Return the [X, Y] coordinate for the center point of the cell that contains the specified text.  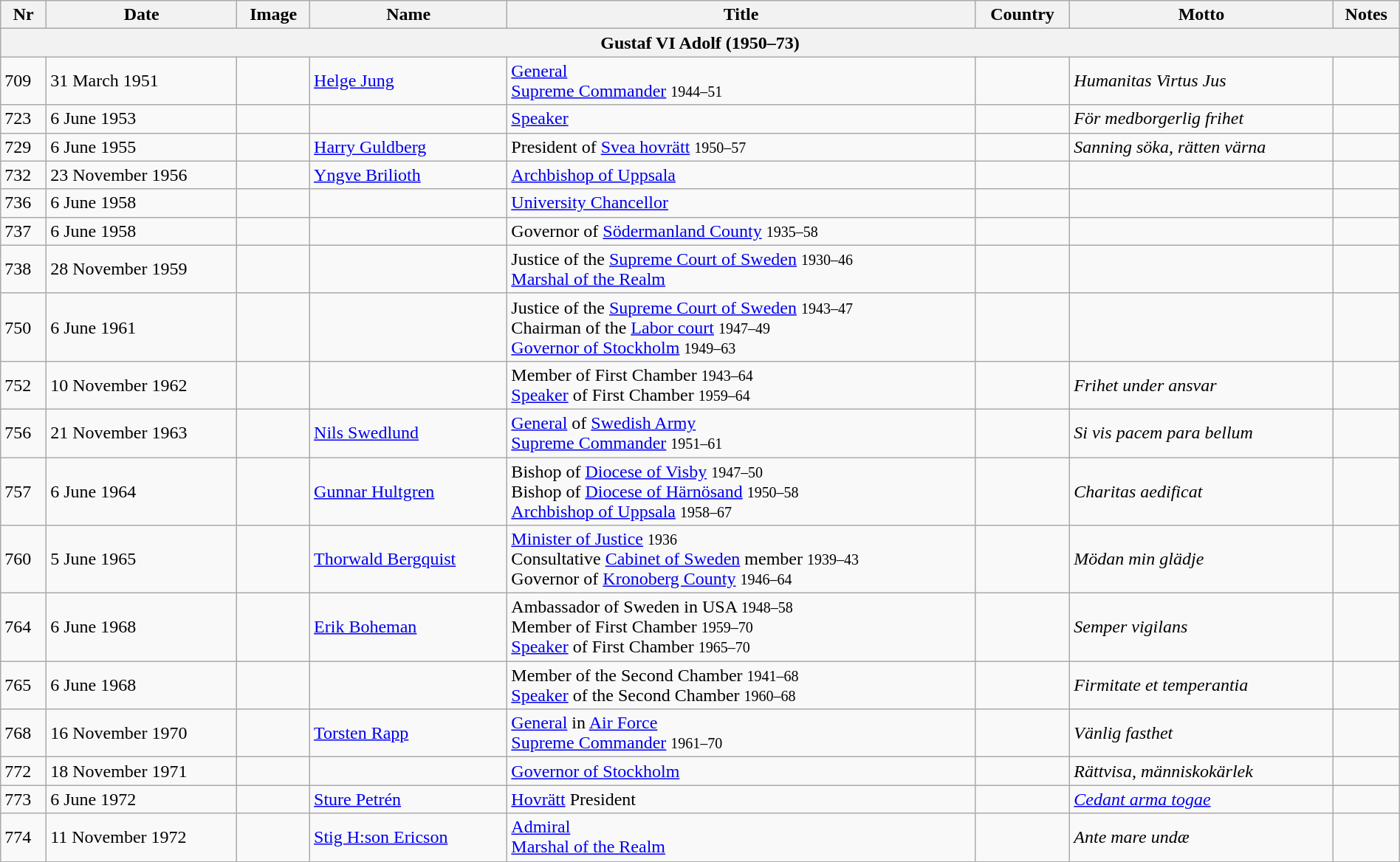
Nils Swedlund [409, 432]
760 [24, 559]
Yngve Brilioth [409, 175]
Justice of the Supreme Court of Sweden 1930–46Marshal of the Realm [741, 269]
Ante mare undæ [1201, 837]
Image [273, 15]
28 November 1959 [142, 269]
Sanning söka, rätten värna [1201, 147]
6 June 1953 [142, 119]
10 November 1962 [142, 385]
President of Svea hovrätt 1950–57 [741, 147]
Archbishop of Uppsala [741, 175]
Charitas aedificat [1201, 492]
Date [142, 15]
Si vis pacem para bellum [1201, 432]
737 [24, 231]
752 [24, 385]
Motto [1201, 15]
För medborgerlig frihet [1201, 119]
General Supreme Commander 1944–51 [741, 81]
Rättvisa, människokärlek [1201, 771]
6 June 1972 [142, 799]
709 [24, 81]
Thorwald Bergquist [409, 559]
General of Swedish ArmySupreme Commander 1951–61 [741, 432]
Cedant arma togae [1201, 799]
Helge Jung [409, 81]
Country [1022, 15]
732 [24, 175]
Sture Petrén [409, 799]
11 November 1972 [142, 837]
Bishop of Diocese of Visby 1947–50Bishop of Diocese of Härnösand 1950–58Archbishop of Uppsala 1958–67 [741, 492]
Nr [24, 15]
Name [409, 15]
772 [24, 771]
Frihet under ansvar [1201, 385]
Ambassador of Sweden in USA 1948–58Member of First Chamber 1959–70Speaker of First Chamber 1965–70 [741, 627]
6 June 1955 [142, 147]
University Chancellor [741, 203]
729 [24, 147]
Erik Boheman [409, 627]
AdmiralMarshal of the Realm [741, 837]
Mödan min glädje [1201, 559]
Minister of Justice 1936Consultative Cabinet of Sweden member 1939–43 Governor of Kronoberg County 1946–64 [741, 559]
Justice of the Supreme Court of Sweden 1943–47Chairman of the Labor court 1947–49Governor of Stockholm 1949–63 [741, 327]
750 [24, 327]
736 [24, 203]
Stig H:son Ericson [409, 837]
16 November 1970 [142, 734]
Humanitas Virtus Jus [1201, 81]
Semper vigilans [1201, 627]
757 [24, 492]
6 June 1961 [142, 327]
756 [24, 432]
General in Air ForceSupreme Commander 1961–70 [741, 734]
Hovrätt President [741, 799]
Member of the Second Chamber 1941–68Speaker of the Second Chamber 1960–68 [741, 685]
5 June 1965 [142, 559]
Harry Guldberg [409, 147]
765 [24, 685]
Member of First Chamber 1943–64Speaker of First Chamber 1959–64 [741, 385]
Vänlig fasthet [1201, 734]
Gunnar Hultgren [409, 492]
Gustaf VI Adolf (1950–73) [700, 43]
774 [24, 837]
Governor of Södermanland County 1935–58 [741, 231]
773 [24, 799]
Notes [1366, 15]
Torsten Rapp [409, 734]
23 November 1956 [142, 175]
Title [741, 15]
18 November 1971 [142, 771]
Speaker [741, 119]
768 [24, 734]
Firmitate et temperantia [1201, 685]
Governor of Stockholm [741, 771]
21 November 1963 [142, 432]
723 [24, 119]
31 March 1951 [142, 81]
738 [24, 269]
764 [24, 627]
6 June 1964 [142, 492]
